From the cell containing the given text, extract its center point as (x, y) coordinate. 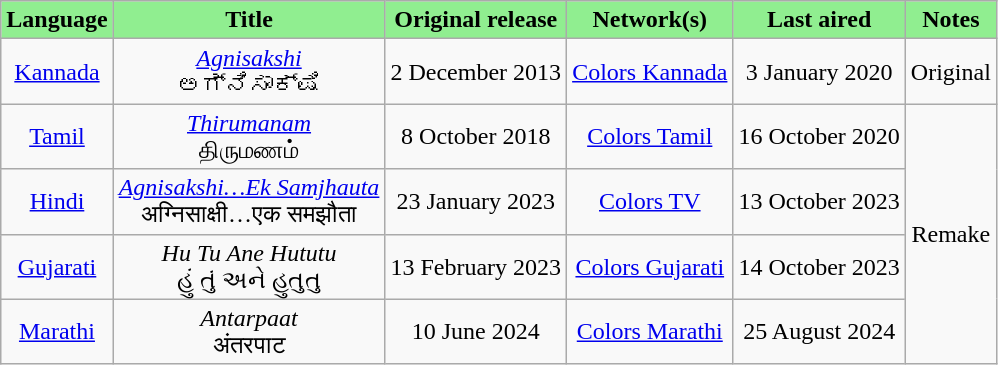
Network(s) (650, 20)
10 June 2024 (476, 332)
16 October 2020 (819, 136)
25 August 2024 (819, 332)
14 October 2023 (819, 266)
Agnisakshi…Ek Samjhauta अग्निसाक्षी…एक समझौता (249, 202)
Language (57, 20)
3 January 2020 (819, 72)
Thirumanam திருமணம் (249, 136)
Colors Kannada (650, 72)
Colors Gujarati (650, 266)
Colors TV (650, 202)
Notes (950, 20)
Title (249, 20)
Colors Tamil (650, 136)
8 October 2018 (476, 136)
Original release (476, 20)
Kannada (57, 72)
Hindi (57, 202)
Remake (950, 234)
2 December 2013 (476, 72)
Agnisakshi ಅಗ್ನಿಸಾಕ್ಷಿ (249, 72)
Gujarati (57, 266)
Hu Tu Ane Hututu હું તું અને હુતુતુ (249, 266)
Original (950, 72)
Colors Marathi (650, 332)
13 October 2023 (819, 202)
23 January 2023 (476, 202)
Marathi (57, 332)
Antarpaat अंतरपाट (249, 332)
Last aired (819, 20)
13 February 2023 (476, 266)
Tamil (57, 136)
